Detect which cell encompasses the target text, then output its (X, Y) center coordinate. 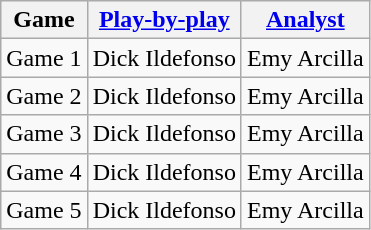
Analyst (305, 20)
Game 5 (44, 210)
Game 4 (44, 172)
Play-by-play (164, 20)
Game 2 (44, 96)
Game 1 (44, 58)
Game (44, 20)
Game 3 (44, 134)
